Detect which cell encompasses the target text, then output its [x, y] center coordinate. 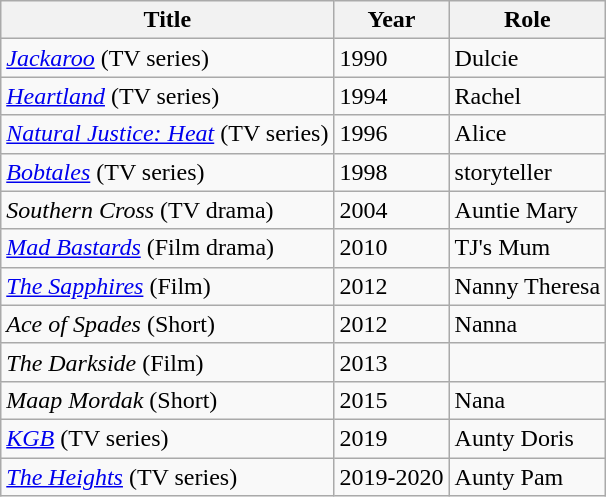
Title [168, 20]
Southern Cross (TV drama) [168, 210]
Alice [528, 134]
1998 [392, 172]
Ace of Spades (Short) [168, 324]
2013 [392, 362]
Maap Mordak (Short) [168, 400]
Bobtales (TV series) [168, 172]
1996 [392, 134]
KGB (TV series) [168, 438]
1990 [392, 58]
Natural Justice: Heat (TV series) [168, 134]
Role [528, 20]
Mad Bastards (Film drama) [168, 248]
2019-2020 [392, 477]
2019 [392, 438]
storyteller [528, 172]
Year [392, 20]
Nanny Theresa [528, 286]
Aunty Pam [528, 477]
Nana [528, 400]
The Heights (TV series) [168, 477]
Dulcie [528, 58]
Rachel [528, 96]
The Darkside (Film) [168, 362]
Nanna [528, 324]
Heartland (TV series) [168, 96]
The Sapphires (Film) [168, 286]
Auntie Mary [528, 210]
2004 [392, 210]
2015 [392, 400]
Jackaroo (TV series) [168, 58]
Aunty Doris [528, 438]
TJ's Mum [528, 248]
1994 [392, 96]
2010 [392, 248]
